Capture the cell that displays the provided text and extract its [x, y] central coordinate. 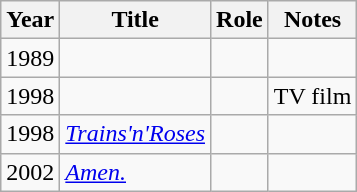
Year [30, 20]
Title [136, 20]
Notes [312, 20]
TV film [312, 96]
Trains'n'Roses [136, 134]
1989 [30, 58]
Role [240, 20]
2002 [30, 172]
Amen. [136, 172]
